Find where the given text appears and provide that cell's center as [X, Y] coordinate. 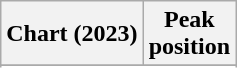
Chart (2023) [72, 34]
Peakposition [189, 34]
